From the cell containing the given text, extract its center point as (x, y) coordinate. 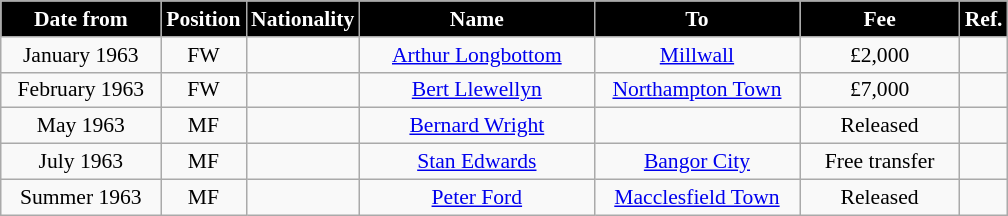
Millwall (696, 55)
Northampton Town (696, 90)
Summer 1963 (81, 197)
Date from (81, 19)
£7,000 (880, 90)
Macclesfield Town (696, 197)
Position (204, 19)
Fee (880, 19)
Arthur Longbottom (476, 55)
Bangor City (696, 162)
Name (476, 19)
Bernard Wright (476, 126)
Free transfer (880, 162)
To (696, 19)
July 1963 (81, 162)
Ref. (984, 19)
May 1963 (81, 126)
£2,000 (880, 55)
January 1963 (81, 55)
February 1963 (81, 90)
Bert Llewellyn (476, 90)
Nationality (302, 19)
Peter Ford (476, 197)
Stan Edwards (476, 162)
